Pinpoint the cell where the given text exists, returning its [x, y] midpoint coordinate. 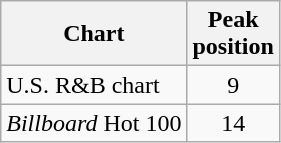
U.S. R&B chart [94, 85]
Billboard Hot 100 [94, 123]
14 [233, 123]
Peakposition [233, 34]
Chart [94, 34]
9 [233, 85]
